Locate the cell with the specified text and output its (X, Y) center coordinate. 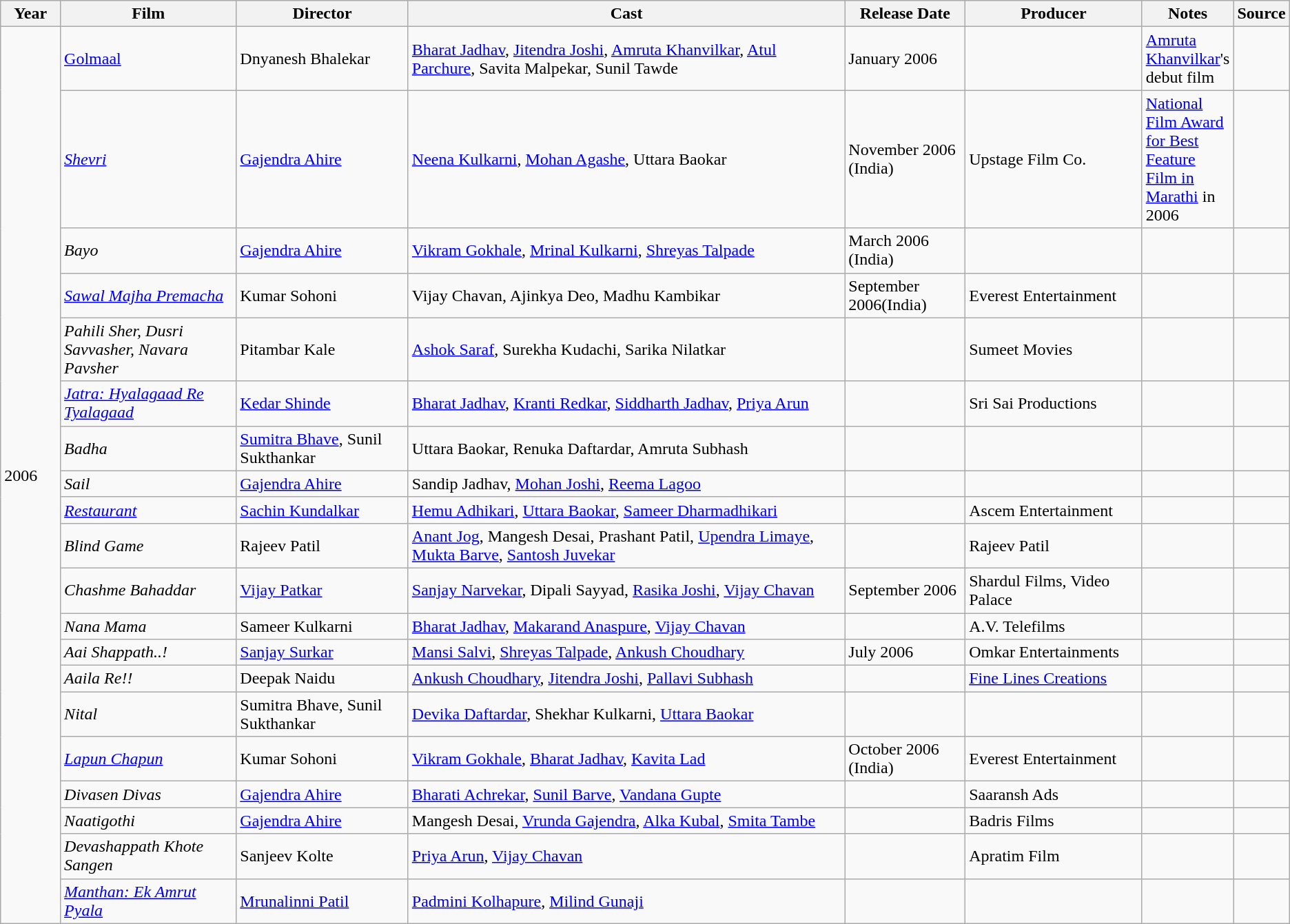
Lapun Chapun (149, 759)
Shardul Films, Video Palace (1054, 590)
Bharat Jadhav, Jitendra Joshi, Amruta Khanvilkar, Atul Parchure, Savita Malpekar, Sunil Tawde (626, 59)
Deepak Naidu (322, 679)
Ascem Entertainment (1054, 510)
Aaila Re!! (149, 679)
Source (1261, 14)
Bharat Jadhav, Kranti Redkar, Siddharth Jadhav, Priya Arun (626, 404)
Bayo (149, 251)
Release Date (905, 14)
November 2006 (India) (905, 159)
Dnyanesh Bhalekar (322, 59)
September 2006 (905, 590)
Manthan: Ek Amrut Pyala (149, 901)
Amruta Khanvilkar's debut film (1188, 59)
Anant Jog, Mangesh Desai, Prashant Patil, Upendra Limaye, Mukta Barve, Santosh Juvekar (626, 546)
Sanjeev Kolte (322, 856)
Sameer Kulkarni (322, 626)
Ankush Choudhary, Jitendra Joshi, Pallavi Subhash (626, 679)
Shevri (149, 159)
Priya Arun, Vijay Chavan (626, 856)
Sandip Jadhav, Mohan Joshi, Reema Lagoo (626, 484)
Producer (1054, 14)
Vikram Gokhale, Bharat Jadhav, Kavita Lad (626, 759)
Divasen Divas (149, 794)
Badris Films (1054, 821)
March 2006 (India) (905, 251)
October 2006 (India) (905, 759)
Sawal Majha Premacha (149, 295)
2006 (30, 475)
Golmaal (149, 59)
Devika Daftardar, Shekhar Kulkarni, Uttara Baokar (626, 714)
Cast (626, 14)
Ashok Saraf, Surekha Kudachi, Sarika Nilatkar (626, 349)
Pitambar Kale (322, 349)
Neena Kulkarni, Mohan Agashe, Uttara Baokar (626, 159)
Vijay Chavan, Ajinkya Deo, Madhu Kambikar (626, 295)
National Film Award for Best Feature Film in Marathi in 2006 (1188, 159)
Restaurant (149, 510)
Padmini Kolhapure, Milind Gunaji (626, 901)
Uttara Baokar, Renuka Daftardar, Amruta Subhash (626, 448)
Sail (149, 484)
Mangesh Desai, Vrunda Gajendra, Alka Kubal, Smita Tambe (626, 821)
Vikram Gokhale, Mrinal Kulkarni, Shreyas Talpade (626, 251)
Aai Shappath..! (149, 653)
Nital (149, 714)
September 2006(India) (905, 295)
Pahili Sher, Dusri Savvasher, Navara Pavsher (149, 349)
Year (30, 14)
Sumeet Movies (1054, 349)
Devashappath Khote Sangen (149, 856)
Director (322, 14)
Apratim Film (1054, 856)
Upstage Film Co. (1054, 159)
Blind Game (149, 546)
Nana Mama (149, 626)
Sri Sai Productions (1054, 404)
Jatra: Hyalagaad Re Tyalagaad (149, 404)
January 2006 (905, 59)
Bharat Jadhav, Makarand Anaspure, Vijay Chavan (626, 626)
Sachin Kundalkar (322, 510)
Sanjay Narvekar, Dipali Sayyad, Rasika Joshi, Vijay Chavan (626, 590)
Notes (1188, 14)
Vijay Patkar (322, 590)
Omkar Entertainments (1054, 653)
Chashme Bahaddar (149, 590)
Saaransh Ads (1054, 794)
Fine Lines Creations (1054, 679)
Kedar Shinde (322, 404)
Film (149, 14)
Mrunalinni Patil (322, 901)
Mansi Salvi, Shreyas Talpade, Ankush Choudhary (626, 653)
Sanjay Surkar (322, 653)
Bharati Achrekar, Sunil Barve, Vandana Gupte (626, 794)
Naatigothi (149, 821)
Badha (149, 448)
A.V. Telefilms (1054, 626)
Hemu Adhikari, Uttara Baokar, Sameer Dharmadhikari (626, 510)
July 2006 (905, 653)
